Return (x, y) of the center of cell containing provided text 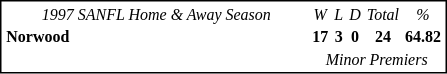
L (339, 14)
Minor Premiers (377, 60)
0 (356, 37)
24 (382, 37)
Total (382, 14)
Norwood (156, 37)
W (320, 14)
D (356, 14)
1997 SANFL Home & Away Season (156, 14)
% (424, 14)
64.82 (424, 37)
17 (320, 37)
3 (339, 37)
